Search for the cell housing the specified text and yield its (X, Y) center coordinate. 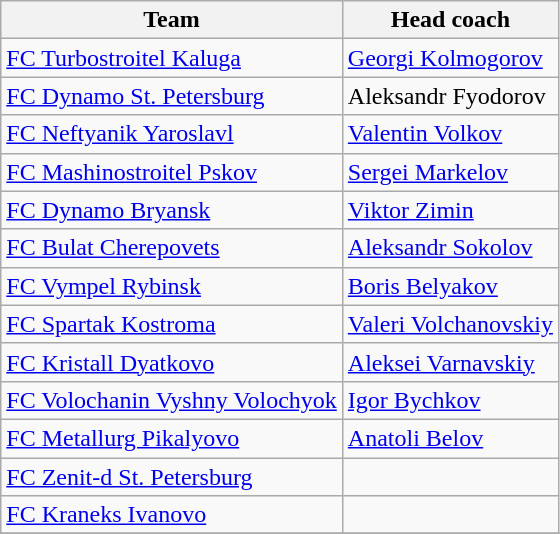
FC Volochanin Vyshny Volochyok (172, 400)
Boris Belyakov (450, 286)
Aleksandr Sokolov (450, 248)
FC Metallurg Pikalyovo (172, 438)
FC Dynamo St. Petersburg (172, 96)
Head coach (450, 20)
Georgi Kolmogorov (450, 58)
Aleksei Varnavskiy (450, 362)
FC Kristall Dyatkovo (172, 362)
Viktor Zimin (450, 210)
Sergei Markelov (450, 172)
FC Dynamo Bryansk (172, 210)
Anatoli Belov (450, 438)
Valeri Volchanovskiy (450, 324)
FC Kraneks Ivanovo (172, 515)
FC Bulat Cherepovets (172, 248)
Aleksandr Fyodorov (450, 96)
FC Vympel Rybinsk (172, 286)
Igor Bychkov (450, 400)
FC Neftyanik Yaroslavl (172, 134)
FC Spartak Kostroma (172, 324)
FC Turbostroitel Kaluga (172, 58)
FC Mashinostroitel Pskov (172, 172)
Valentin Volkov (450, 134)
FC Zenit-d St. Petersburg (172, 477)
Team (172, 20)
